Scan for the cell matching the given text and deliver its (X, Y) coordinate at center. 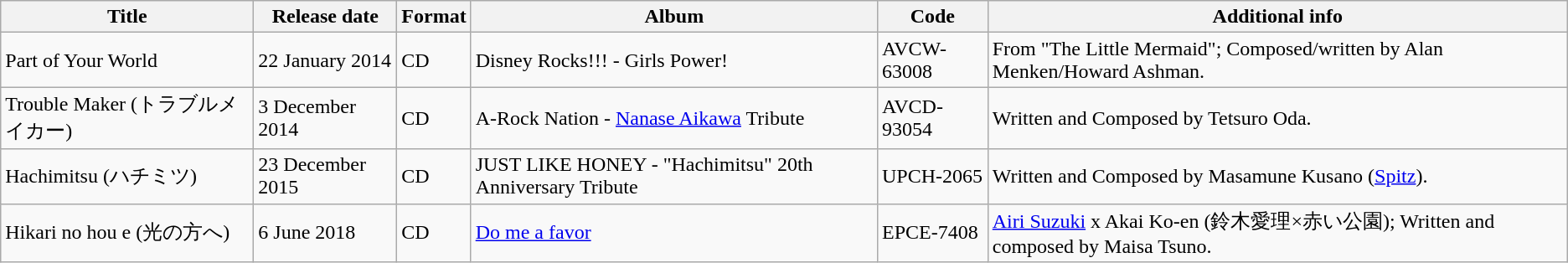
Hikari no hou e (光の方へ) (127, 233)
Trouble Maker (トラブルメイカー) (127, 118)
Title (127, 17)
AVCW-63008 (932, 60)
Hachimitsu (ハチミツ) (127, 176)
Additional info (1277, 17)
23 December 2015 (325, 176)
Written and Composed by Tetsuro Oda. (1277, 118)
22 January 2014 (325, 60)
Code (932, 17)
Format (434, 17)
UPCH-2065 (932, 176)
Disney Rocks!!! - Girls Power! (673, 60)
Do me a favor (673, 233)
JUST LIKE HONEY - "Hachimitsu" 20th Anniversary Tribute (673, 176)
AVCD-93054 (932, 118)
Written and Composed by Masamune Kusano (Spitz). (1277, 176)
Airi Suzuki x Akai Ko-en (鈴木愛理×赤い公園); Written and composed by Maisa Tsuno. (1277, 233)
Album (673, 17)
3 December 2014 (325, 118)
A-Rock Nation - Nanase Aikawa Tribute (673, 118)
EPCE-7408 (932, 233)
Release date (325, 17)
From "The Little Mermaid"; Composed/written by Alan Menken/Howard Ashman. (1277, 60)
6 June 2018 (325, 233)
Part of Your World (127, 60)
